Find where the given text appears and provide that cell's center as [X, Y] coordinate. 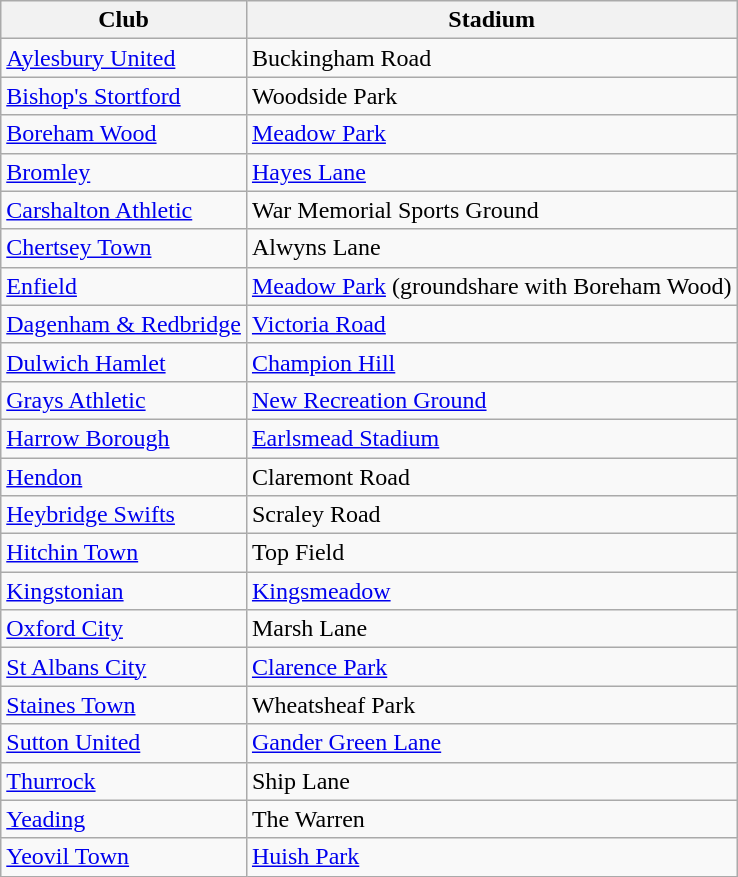
Oxford City [124, 629]
Stadium [492, 20]
Staines Town [124, 705]
Grays Athletic [124, 400]
Sutton United [124, 743]
Carshalton Athletic [124, 210]
Bishop's Stortford [124, 96]
Claremont Road [492, 477]
Meadow Park [492, 134]
St Albans City [124, 667]
Club [124, 20]
Enfield [124, 286]
Buckingham Road [492, 58]
Hitchin Town [124, 553]
Gander Green Lane [492, 743]
Meadow Park (groundshare with Boreham Wood) [492, 286]
Kingsmeadow [492, 591]
Earlsmead Stadium [492, 438]
Hayes Lane [492, 172]
Ship Lane [492, 781]
Hendon [124, 477]
Marsh Lane [492, 629]
Heybridge Swifts [124, 515]
Woodside Park [492, 96]
Yeovil Town [124, 857]
New Recreation Ground [492, 400]
Champion Hill [492, 362]
Dagenham & Redbridge [124, 324]
Clarence Park [492, 667]
Harrow Borough [124, 438]
Boreham Wood [124, 134]
The Warren [492, 819]
Yeading [124, 819]
Dulwich Hamlet [124, 362]
Top Field [492, 553]
Victoria Road [492, 324]
Alwyns Lane [492, 248]
Thurrock [124, 781]
Kingstonian [124, 591]
Wheatsheaf Park [492, 705]
Aylesbury United [124, 58]
Scraley Road [492, 515]
Huish Park [492, 857]
Bromley [124, 172]
War Memorial Sports Ground [492, 210]
Chertsey Town [124, 248]
